Extract the (X, Y) coordinate from the center of the cell holding the provided text.  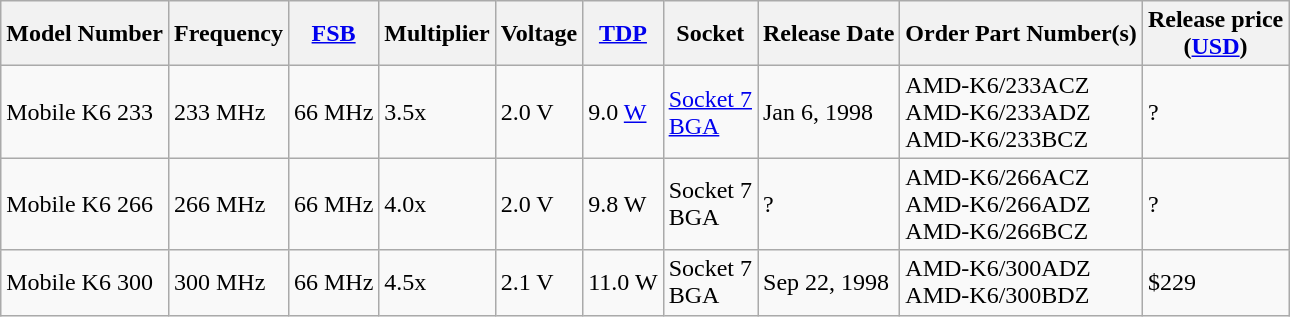
233 MHz (228, 112)
300 MHz (228, 282)
Release price(USD) (1215, 34)
Mobile K6 300 (85, 282)
$229 (1215, 282)
Mobile K6 233 (85, 112)
9.8 W (623, 204)
AMD-K6/233ACZAMD-K6/233ADZAMD-K6/233BCZ (1022, 112)
Order Part Number(s) (1022, 34)
Sep 22, 1998 (829, 282)
Release Date (829, 34)
Multiplier (437, 34)
Jan 6, 1998 (829, 112)
2.1 V (539, 282)
Voltage (539, 34)
11.0 W (623, 282)
4.0x (437, 204)
Model Number (85, 34)
9.0 W (623, 112)
AMD-K6/266ACZAMD-K6/266ADZAMD-K6/266BCZ (1022, 204)
Mobile K6 266 (85, 204)
Socket (710, 34)
AMD-K6/300ADZAMD-K6/300BDZ (1022, 282)
3.5x (437, 112)
266 MHz (228, 204)
FSB (333, 34)
TDP (623, 34)
4.5x (437, 282)
Frequency (228, 34)
